Locate the cell with the specified text and output its (X, Y) center coordinate. 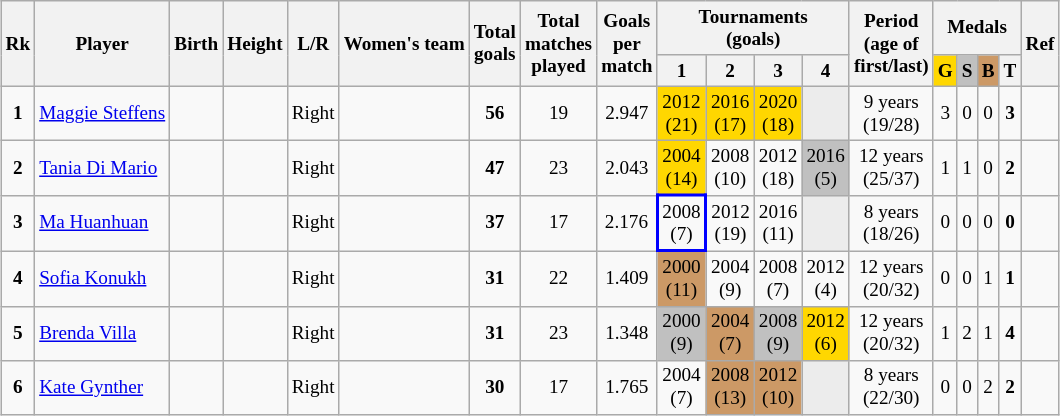
Tania Di Mario (102, 168)
Medals (977, 28)
Brenda Villa (102, 333)
Height (256, 44)
2012(19) (730, 223)
Player (102, 44)
2004(14) (682, 168)
Maggie Steffens (102, 113)
S (967, 71)
Birth (196, 44)
2012(6) (826, 333)
Tournaments(goals) (753, 28)
G (945, 71)
1.409 (627, 278)
Women's team (404, 44)
2012(21) (682, 113)
8 years(18/26) (891, 223)
2016(11) (778, 223)
Goalspermatch (627, 44)
8 years(22/30) (891, 387)
2012(4) (826, 278)
2012(10) (778, 387)
2.043 (627, 168)
19 (558, 113)
2016(17) (730, 113)
2.176 (627, 223)
Totalgoals (494, 44)
Ref (1040, 44)
2012(18) (778, 168)
Kate Gynther (102, 387)
30 (494, 387)
2016(5) (826, 168)
12 years(25/37) (891, 168)
47 (494, 168)
Ma Huanhuan (102, 223)
2008(9) (778, 333)
2000(11) (682, 278)
T (1010, 71)
2000(9) (682, 333)
2.947 (627, 113)
56 (494, 113)
5 (18, 333)
2004(9) (730, 278)
2020(18) (778, 113)
2008(13) (730, 387)
Rk (18, 44)
Totalmatchesplayed (558, 44)
L/R (313, 44)
9 years(19/28) (891, 113)
1.765 (627, 387)
Period(age offirst/last) (891, 44)
37 (494, 223)
Sofia Konukh (102, 278)
6 (18, 387)
1.348 (627, 333)
2008(10) (730, 168)
22 (558, 278)
B (988, 71)
